Determine the (X, Y) coordinate at the center of the cell enclosing the given text.  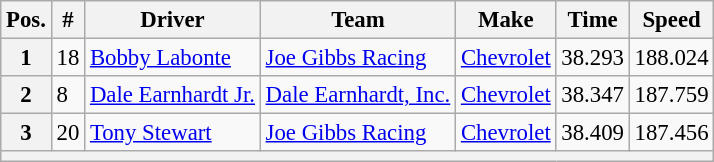
# (68, 20)
188.024 (672, 58)
38.409 (592, 133)
20 (68, 133)
Dale Earnhardt Jr. (173, 95)
Speed (672, 20)
187.456 (672, 133)
Driver (173, 20)
18 (68, 58)
Make (506, 20)
38.293 (592, 58)
Dale Earnhardt, Inc. (358, 95)
Bobby Labonte (173, 58)
Team (358, 20)
Tony Stewart (173, 133)
1 (26, 58)
187.759 (672, 95)
2 (26, 95)
38.347 (592, 95)
Time (592, 20)
Pos. (26, 20)
8 (68, 95)
3 (26, 133)
